Identify which cell holds the provided text, then report its [x, y] central coordinate. 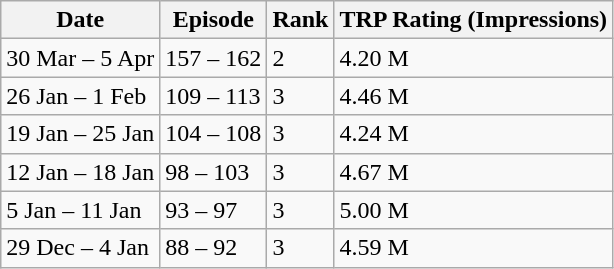
4.46 M [474, 96]
93 – 97 [214, 210]
30 Mar – 5 Apr [80, 58]
TRP Rating (Impressions) [474, 20]
157 – 162 [214, 58]
4.67 M [474, 172]
98 – 103 [214, 172]
88 – 92 [214, 248]
4.59 M [474, 248]
Date [80, 20]
19 Jan – 25 Jan [80, 134]
4.20 M [474, 58]
Rank [300, 20]
5 Jan – 11 Jan [80, 210]
26 Jan – 1 Feb [80, 96]
29 Dec – 4 Jan [80, 248]
5.00 M [474, 210]
109 – 113 [214, 96]
Episode [214, 20]
104 – 108 [214, 134]
12 Jan – 18 Jan [80, 172]
4.24 M [474, 134]
2 [300, 58]
